Pinpoint the cell where the given text exists, returning its [X, Y] midpoint coordinate. 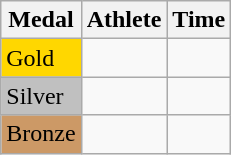
Bronze [41, 134]
Medal [41, 20]
Time [199, 20]
Silver [41, 96]
Athlete [124, 20]
Gold [41, 58]
